Return the (X, Y) coordinate for the center point of the cell that contains the specified text.  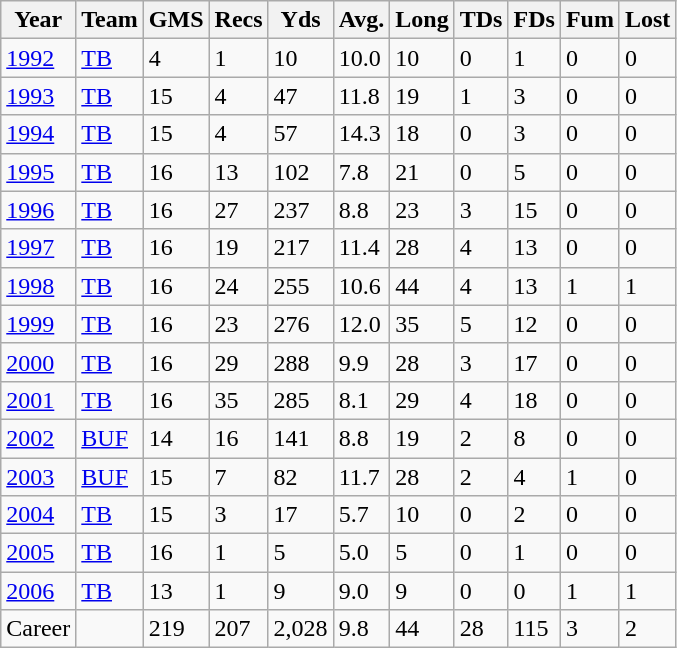
1999 (38, 324)
Lost (647, 20)
Year (38, 20)
11.8 (362, 96)
5.0 (362, 553)
2006 (38, 591)
237 (300, 210)
2,028 (300, 629)
Career (38, 629)
11.4 (362, 248)
Yds (300, 20)
1992 (38, 58)
12 (534, 324)
115 (534, 629)
27 (238, 210)
207 (238, 629)
102 (300, 172)
5.7 (362, 515)
7 (238, 477)
1998 (38, 286)
Long (422, 20)
12.0 (362, 324)
255 (300, 286)
82 (300, 477)
2003 (38, 477)
57 (300, 134)
Fum (590, 20)
7.8 (362, 172)
2001 (38, 400)
276 (300, 324)
TDs (481, 20)
14.3 (362, 134)
10.6 (362, 286)
217 (300, 248)
24 (238, 286)
1997 (38, 248)
141 (300, 438)
2000 (38, 362)
1995 (38, 172)
8.1 (362, 400)
9.9 (362, 362)
10.0 (362, 58)
9.8 (362, 629)
2004 (38, 515)
Recs (238, 20)
288 (300, 362)
Avg. (362, 20)
FDs (534, 20)
285 (300, 400)
9.0 (362, 591)
47 (300, 96)
GMS (176, 20)
1994 (38, 134)
2002 (38, 438)
Team (110, 20)
21 (422, 172)
14 (176, 438)
2005 (38, 553)
1996 (38, 210)
219 (176, 629)
8 (534, 438)
1993 (38, 96)
11.7 (362, 477)
